Find where the given text appears and provide that cell's center as (X, Y) coordinate. 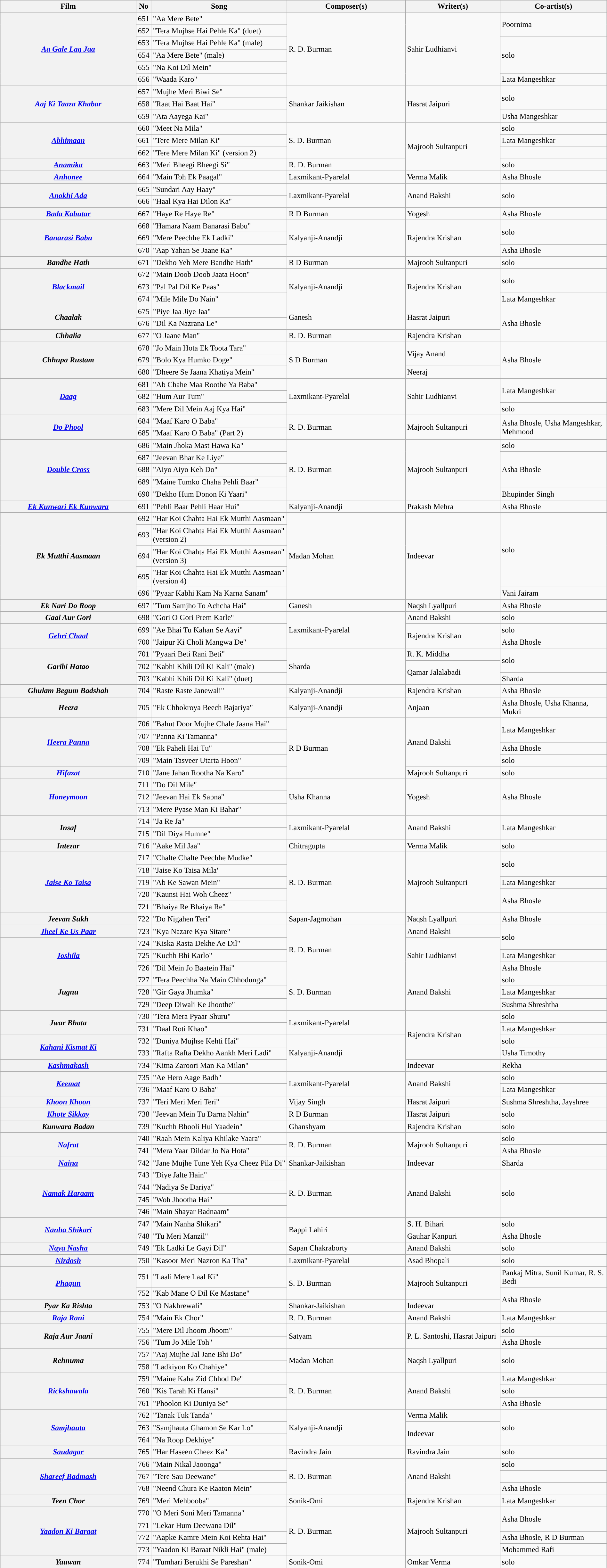
Anhonee (68, 177)
"Kis Tarah Ki Hansi" (219, 1391)
"Kiska Rasta Dekhe Ae Dil" (219, 943)
Rehnuma (68, 1360)
"Tere Sau Deewane" (219, 1476)
Jwar Bhata (68, 1023)
766 (143, 1464)
"Kaunsi Hai Woh Cheez" (219, 895)
Writer(s) (453, 6)
688 (143, 470)
"Rafta Rafta Dekho Aankh Meri Ladi" (219, 1053)
Chitragupta (346, 846)
Joshila (68, 955)
"Haal Kya Hai Dilon Ka" (219, 202)
734 (143, 1065)
689 (143, 482)
Jheel Ke Us Paar (68, 931)
"Na Koi Dil Mein" (219, 67)
"Main Ek Chor" (219, 1318)
"Daal Roti Khao" (219, 1029)
"Tum Jo Mile Toh" (219, 1342)
741 (143, 1151)
"Ae Hero Aage Badh" (219, 1077)
691 (143, 506)
716 (143, 846)
Shareef Badmash (68, 1476)
Anamika (68, 165)
Ek Kunwari Ek Kunwara (68, 506)
773 (143, 1549)
753 (143, 1306)
"Dekho Yeh Mere Bandhe Hath" (219, 262)
"Kya Nazare Kya Sitare" (219, 931)
Chhalia (68, 335)
Naya Nasha (68, 1248)
695 (143, 577)
"Main Jhoka Mast Hawa Ka" (219, 445)
Song (219, 6)
"Har Koi Chahta Hai Ek Mutthi Aasmaan" (version 3) (219, 556)
Ghanshyam (346, 1126)
654 (143, 55)
"Kabhi Khili Dil Ki Kali" (duet) (219, 679)
706 (143, 724)
"Har Koi Chahta Hai Ek Mutthi Aasmaan" (version 4) (219, 577)
677 (143, 335)
Asha Bhosle, R D Burman (553, 1537)
652 (143, 31)
715 (143, 834)
"Aiyo Aiyo Keh Do" (219, 470)
684 (143, 421)
Sushma Shreshtha, Jayshree (553, 1102)
714 (143, 821)
Aaj Ki Taaza Khabar (68, 104)
Nanha Shikari (68, 1230)
662 (143, 153)
"Main Nanha Shikari" (219, 1224)
Honeymoon (68, 797)
"Bhaiya Re Bhaiya Re" (219, 907)
"Har Koi Chahta Hai Ek Mutthi Aasmaan" (219, 518)
760 (143, 1391)
681 (143, 384)
757 (143, 1354)
"Kuchh Bhooli Hui Yaadein" (219, 1126)
Raja Rani (68, 1318)
"Pyaar Kabhi Kam Na Karna Sanam" (219, 593)
Asad Bhopali (453, 1260)
Heera (68, 707)
"Main Shayar Badnaam" (219, 1212)
718 (143, 870)
Ek Nari Do Roop (68, 606)
Co-artist(s) (553, 6)
Jeevan Sukh (68, 919)
694 (143, 556)
"Jeevan Bhar Ke Liye" (219, 458)
749 (143, 1248)
"Chalte Chalte Peechhe Mudke" (219, 858)
676 (143, 323)
Samjhauta (68, 1428)
768 (143, 1489)
Pyar Ka Rishta (68, 1306)
724 (143, 943)
"Tum Samjho To Achcha Hai" (219, 606)
"Nadiya Se Dariya" (219, 1187)
"Panna Ki Tamanna" (219, 736)
Sushma Shreshtha (553, 1004)
770 (143, 1513)
Bhupinder Singh (553, 494)
756 (143, 1342)
731 (143, 1029)
Chaalak (68, 317)
762 (143, 1415)
746 (143, 1212)
712 (143, 797)
"Ladkiyon Ko Chahiye" (219, 1366)
699 (143, 630)
"Dil Ka Nazrana Le" (219, 323)
"Dil Diya Humne" (219, 834)
"Maaf Karo O Baba" (Part 2) (219, 433)
"Tera Peechha Na Main Chhodunga" (219, 980)
710 (143, 772)
"Jaipur Ki Choli Mangwa De" (219, 642)
Usha Mangeshkar (553, 116)
Composer(s) (346, 6)
"Mere Peechhe Ek Ladki" (219, 238)
Keemat (68, 1084)
670 (143, 250)
751 (143, 1277)
745 (143, 1200)
"Pehli Baar Pehli Haar Hui" (219, 506)
735 (143, 1077)
737 (143, 1102)
"Na Roop Dekhiye" (219, 1440)
"Jane Jahan Rootha Na Karo" (219, 772)
727 (143, 980)
769 (143, 1501)
"Tere Mere Milan Ki" (version 2) (219, 153)
Daag (68, 397)
Bada Kabutar (68, 214)
"Haye Re Haye Re" (219, 214)
742 (143, 1163)
Shankar Jaikishan (346, 104)
743 (143, 1175)
763 (143, 1428)
"Maine Kaha Zid Chhod De" (219, 1379)
700 (143, 642)
Intezar (68, 846)
"Har Koi Chahta Hai Ek Mutthi Aasmaan" (version 2) (219, 535)
"Aap Yahan Se Jaane Ka" (219, 250)
Saudagar (68, 1452)
Jaise Ko Taisa (68, 882)
"Deep Diwali Ke Jhoothe" (219, 1004)
750 (143, 1260)
658 (143, 104)
685 (143, 433)
R. K. Middha (453, 654)
772 (143, 1537)
S. H. Bihari (453, 1224)
698 (143, 618)
728 (143, 992)
Vijay Singh (346, 1102)
"Aapke Kamre Mein Koi Rehta Hai" (219, 1537)
729 (143, 1004)
"Main Tasveer Utarta Hoon" (219, 760)
"Do Dil Mile" (219, 785)
"Pal Pal Dil Ke Paas" (219, 287)
709 (143, 760)
"Hum Aur Tum" (219, 397)
725 (143, 955)
713 (143, 809)
657 (143, 92)
"Sundari Aay Haay" (219, 189)
Do Phool (68, 427)
Blackmail (68, 287)
758 (143, 1366)
704 (143, 691)
717 (143, 858)
723 (143, 931)
"O Meri Soni Meri Tamanna" (219, 1513)
754 (143, 1318)
"Duniya Mujhse Kehti Hai" (219, 1041)
Bandhe Hath (68, 262)
655 (143, 67)
Nafrat (68, 1144)
"Main Nikal Jaoonga" (219, 1464)
"Aa Mere Bete" (219, 19)
"Dil Mein Jo Baatein Hai" (219, 968)
739 (143, 1126)
"Mere Dil Mein Aaj Kya Hai" (219, 409)
701 (143, 654)
Naina (68, 1163)
661 (143, 140)
Ghulam Begum Badshah (68, 691)
666 (143, 202)
"Waada Karo" (219, 79)
651 (143, 19)
"Mujhe Meri Biwi Se" (219, 92)
675 (143, 311)
690 (143, 494)
"Tera Mujhse Hai Pehle Ka" (male) (219, 43)
747 (143, 1224)
721 (143, 907)
"Kuchh Bhi Karlo" (219, 955)
"Jo Main Hota Ek Toota Tara" (219, 348)
Abhimaan (68, 140)
"Kitna Zaroori Man Ka Milan" (219, 1065)
767 (143, 1476)
Sapan Chakraborty (346, 1248)
674 (143, 299)
672 (143, 275)
Satyam (346, 1336)
"Aa Mere Bete" (male) (219, 55)
Kashmakash (68, 1065)
"Mile Mile Do Nain" (219, 299)
"Meri Bheegi Bheegi Si" (219, 165)
"Main Toh Ek Paagal" (219, 177)
S D Burman (346, 360)
Yauwan (68, 1562)
733 (143, 1053)
Gaai Aur Gori (68, 618)
"Gori O Gori Prem Karle" (219, 618)
Usha Khanna (346, 797)
692 (143, 518)
736 (143, 1090)
667 (143, 214)
Poornima (553, 25)
702 (143, 666)
665 (143, 189)
Usha Timothy (553, 1053)
705 (143, 707)
Asha Bhosle, Usha Khanna, Mukri (553, 707)
"Jeevan Hai Ek Sapna" (219, 797)
Omkar Verma (453, 1562)
Teen Chor (68, 1501)
Nirdosh (68, 1260)
Khoon Khoon (68, 1102)
Vijay Anand (453, 354)
759 (143, 1379)
Pankaj Mitra, Sunil Kumar, R. S. Bedi (553, 1277)
Neeraj (453, 372)
686 (143, 445)
"Kasoor Meri Nazron Ka Tha" (219, 1260)
"Dekho Hum Donon Ki Yaari" (219, 494)
Bappi Lahiri (346, 1230)
744 (143, 1187)
678 (143, 348)
765 (143, 1452)
Rickshawala (68, 1391)
Garibi Hatao (68, 666)
"Piye Jaa Jiye Jaa" (219, 311)
Raja Aur Jaani (68, 1336)
"Raste Raste Janewali" (219, 691)
"Ek Paheli Hai Tu" (219, 748)
653 (143, 43)
Banarasi Babu (68, 238)
659 (143, 116)
"Tera Mujhse Hai Pehle Ka" (duet) (219, 31)
"Dheere Se Jaana Khatiya Mein" (219, 372)
Asha Bhosle, Usha Mangeshkar, Mehmood (553, 427)
"Main Doob Doob Jaata Hoon" (219, 275)
680 (143, 372)
"Tera Mera Pyaar Shuru" (219, 1017)
707 (143, 736)
"Lekar Hum Deewana Dil" (219, 1525)
Phagun (68, 1283)
"O Jaane Man" (219, 335)
Hifazat (68, 772)
Insaf (68, 828)
748 (143, 1236)
"Mere Dil Jhoom Jhoom" (219, 1330)
P. L. Santoshi, Hasrat Jaipuri (453, 1336)
722 (143, 919)
"Bolo Kya Humko Doge" (219, 360)
679 (143, 360)
Namak Haraam (68, 1193)
Kahani Kismat Ki (68, 1047)
"Phoolon Ki Duniya Se" (219, 1403)
726 (143, 968)
687 (143, 458)
"Samjhauta Ghamon Se Kar Lo" (219, 1428)
No (143, 6)
Gauhar Kanpuri (453, 1236)
Mohammed Rafi (553, 1549)
"Aake Mil Jaa" (219, 846)
752 (143, 1293)
669 (143, 238)
"Mere Pyase Man Ki Bahar" (219, 809)
"Mera Yaar Dildar Jo Na Hota" (219, 1151)
"Jane Mujhe Tune Yeh Kya Cheez Pila Di" (219, 1163)
738 (143, 1114)
708 (143, 748)
719 (143, 882)
"Raat Hai Baat Hai" (219, 104)
"Tanak Tuk Tanda" (219, 1415)
Khote Sikkay (68, 1114)
"Gir Gaya Jhumka" (219, 992)
"Jeevan Mein Tu Darna Nahin" (219, 1114)
"Jaise Ko Taisa Mila" (219, 870)
656 (143, 79)
Chhupa Rustam (68, 360)
663 (143, 165)
"Kabhi Khili Dil Ki Kali" (male) (219, 666)
"Woh Jhootha Hai" (219, 1200)
Jugnu (68, 992)
"Pyaari Beti Rani Beti" (219, 654)
711 (143, 785)
720 (143, 895)
Film (68, 6)
764 (143, 1440)
697 (143, 606)
"Ata Aayega Kai" (219, 116)
"Tumhari Berukhi Se Pareshan" (219, 1562)
682 (143, 397)
"Hamara Naam Banarasi Babu" (219, 226)
673 (143, 287)
703 (143, 679)
755 (143, 1330)
Kunwara Badan (68, 1126)
671 (143, 262)
"Ja Re Ja" (219, 821)
"Aaj Mujhe Jal Jane Bhi Do" (219, 1354)
Anjaan (453, 707)
"Kab Mane O Dil Ke Mastane" (219, 1293)
730 (143, 1017)
"O Nakhrewali" (219, 1306)
"Neend Chura Ke Raaton Mein" (219, 1489)
"Yaadon Ki Baraat Nikli Hai" (male) (219, 1549)
"Ab Chahe Maa Roothe Ya Baba" (219, 384)
Qamar Jalalabadi (453, 673)
668 (143, 226)
664 (143, 177)
Aa Gale Lag Jaa (68, 49)
"Meri Mehbooba" (219, 1501)
693 (143, 535)
"Raah Mein Kaliya Khilake Yaara" (219, 1138)
Prakash Mehra (453, 506)
761 (143, 1403)
"Meet Na Mila" (219, 128)
660 (143, 128)
Double Cross (68, 470)
"Ek Ladki Le Gayi Dil" (219, 1248)
"Laali Mere Laal Ki" (219, 1277)
Ek Mutthi Aasmaan (68, 556)
"Maine Tumko Chaha Pehli Baar" (219, 482)
Heera Panna (68, 742)
"Teri Meri Meri Teri" (219, 1102)
"Tere Mere Milan Ki" (219, 140)
Sapan-Jagmohan (346, 919)
"Diye Jalte Hain" (219, 1175)
Yaadon Ki Baraat (68, 1531)
"Tu Meri Manzil" (219, 1236)
"Har Haseen Cheez Ka" (219, 1452)
Vani Jairam (553, 593)
"Ab Ke Sawan Mein" (219, 882)
"Do Nigahen Teri" (219, 919)
683 (143, 409)
732 (143, 1041)
Rekha (553, 1065)
Gehri Chaal (68, 636)
771 (143, 1525)
"Ek Chhokroya Beech Bajariya" (219, 707)
696 (143, 593)
740 (143, 1138)
"Bahut Door Mujhe Chale Jaana Hai" (219, 724)
Anokhi Ada (68, 195)
774 (143, 1562)
"Ae Bhai Tu Kahan Se Aayi" (219, 630)
